Detect which cell encompasses the target text, then output its (x, y) center coordinate. 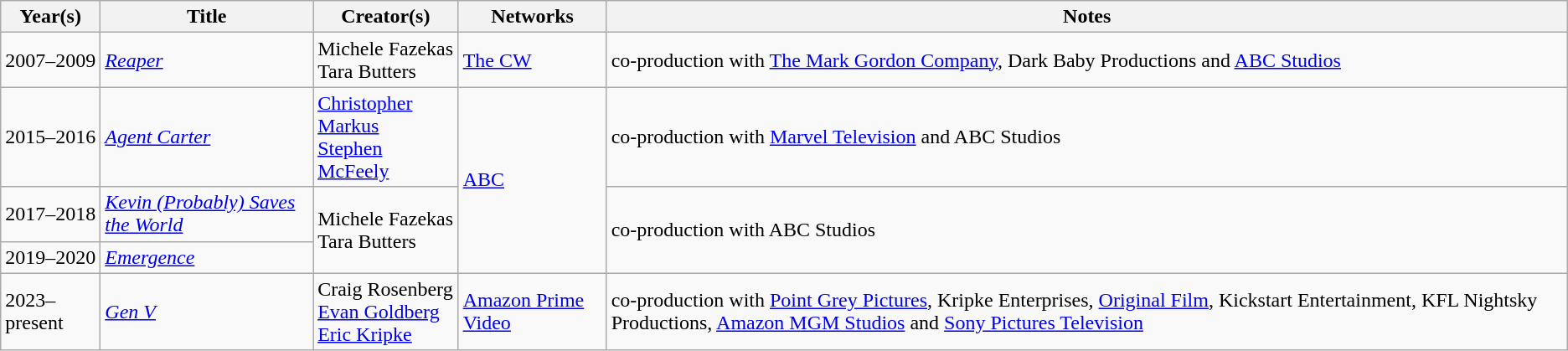
Christopher MarkusStephen McFeely (386, 137)
co-production with Marvel Television and ABC Studios (1087, 137)
Networks (533, 17)
Creator(s) (386, 17)
co-production with ABC Studios (1087, 230)
Notes (1087, 17)
2017–2018 (50, 214)
Title (207, 17)
Year(s) (50, 17)
2007–2009 (50, 60)
Reaper (207, 60)
Agent Carter (207, 137)
Craig RosenbergEvan GoldbergEric Kripke (386, 312)
ABC (533, 180)
Emergence (207, 257)
Amazon Prime Video (533, 312)
2023–present (50, 312)
Gen V (207, 312)
2015–2016 (50, 137)
The CW (533, 60)
2019–2020 (50, 257)
co-production with The Mark Gordon Company, Dark Baby Productions and ABC Studios (1087, 60)
Kevin (Probably) Saves the World (207, 214)
